For the text-containing cell, return its midpoint in [X, Y] coordinate format. 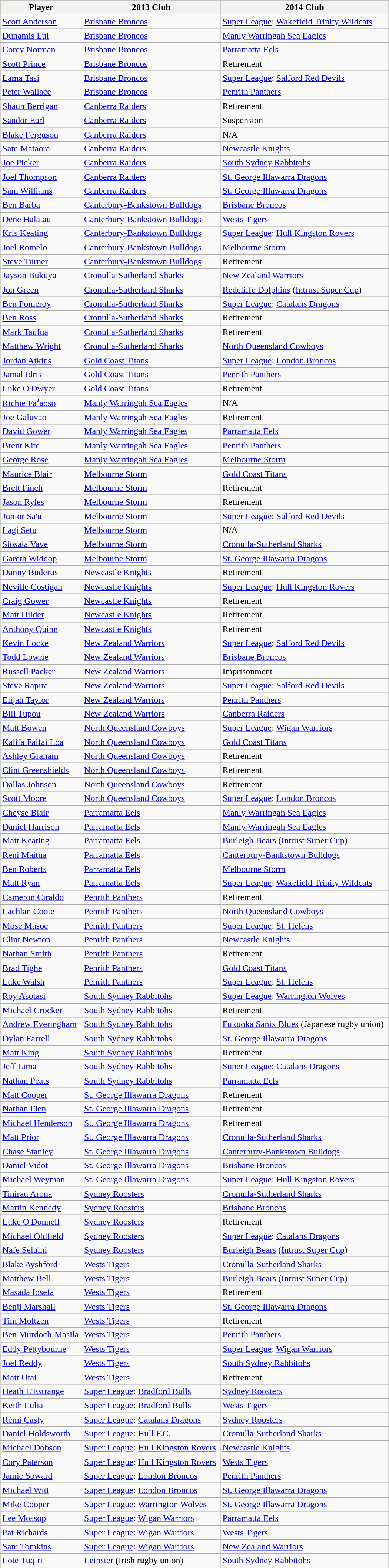
Sam Williams [41, 191]
Redcliffe Dolphins (Intrust Super Cup) [305, 290]
Russell Packer [41, 671]
Clint Greenshields [41, 770]
Jayson Bukuya [41, 276]
Joel Thompson [41, 177]
Matt Ryan [41, 883]
Maurice Blair [41, 474]
Steve Turner [41, 261]
Daniel Vidot [41, 1165]
Dene Halatau [41, 219]
Jamie Soward [41, 1476]
Jordan Atkins [41, 360]
Mose Masoe [41, 925]
Michael Oldfield [41, 1236]
Lee Mossop [41, 1518]
Kevin Locke [41, 643]
Luke O'Dwyer [41, 388]
Michael Witt [41, 1490]
Brett Finch [41, 488]
Eddy Pettybourne [41, 1349]
Brad Tighe [41, 968]
Matthew Wright [41, 346]
Mark Taufua [41, 332]
Nathan Smith [41, 953]
Pat Richards [41, 1532]
Corey Norman [41, 50]
Bill Tupou [41, 714]
Ben Roberts [41, 869]
2013 Club [151, 7]
Player [41, 7]
Matt Cooper [41, 1095]
Dallas Johnson [41, 784]
Rémi Casty [41, 1419]
Matt King [41, 1053]
Danny Buderus [41, 573]
Michael Weyman [41, 1179]
Ben Pomeroy [41, 304]
Sam Tomkins [41, 1546]
Joe Galuvao [41, 417]
Scott Moore [41, 798]
George Rose [41, 459]
Ben Murdoch-Masila [41, 1335]
Tinirau Arona [41, 1194]
Lagi Setu [41, 530]
Roy Asotasi [41, 996]
Matt Keating [41, 841]
Cory Paterson [41, 1462]
Suspension [305, 120]
Elijah Taylor [41, 699]
Andrew Everingham [41, 1024]
Scott Anderson [41, 22]
Nathan Peats [41, 1081]
2014 Club [305, 7]
Daniel Harrison [41, 827]
Heath L'Estrange [41, 1391]
Steve Rapira [41, 685]
Cameron Ciraldo [41, 897]
Daniel Holdsworth [41, 1434]
Craig Gower [41, 601]
Ben Ross [41, 318]
Michael Dobson [41, 1448]
Nathan Fien [41, 1109]
Jason Ryles [41, 502]
Joel Romelo [41, 247]
Peter Wallace [41, 92]
Scott Prince [41, 64]
Mike Cooper [41, 1504]
Matt Bowen [41, 728]
Matthew Bell [41, 1278]
Martin Kennedy [41, 1208]
Michael Henderson [41, 1123]
Clint Newton [41, 939]
Brent Kite [41, 445]
Matt Hilder [41, 615]
Jamal Idris [41, 374]
Lama Tasi [41, 78]
Junior Sa'u [41, 516]
Michael Crocker [41, 1010]
Anthony Quinn [41, 629]
Gareth Widdop [41, 559]
Kris Keating [41, 233]
Jon Green [41, 290]
Cheyse Blair [41, 813]
Dunamis Lui [41, 36]
Siosaia Vave [41, 544]
Super League: Hull F.C. [151, 1434]
Benji Marshall [41, 1307]
Masada Iosefa [41, 1292]
Blake Ferguson [41, 134]
Shaun Berrigan [41, 106]
Leinster (Irish rugby union) [151, 1561]
Neville Costigan [41, 587]
Joe Picker [41, 162]
Chase Stanley [41, 1151]
Joel Reddy [41, 1363]
Lote Tuqiri [41, 1561]
Ashley Graham [41, 756]
Nafe Seluini [41, 1250]
Ben Barba [41, 205]
Sam Mataora [41, 148]
Dylan Farrell [41, 1038]
Luke Walsh [41, 982]
Imprisonment [305, 671]
Matt Utai [41, 1377]
Keith Lulia [41, 1405]
Luke O'Donnell [41, 1222]
Tim Moltzen [41, 1321]
Jeff Lima [41, 1067]
David Gower [41, 431]
Fukuoka Sanix Blues (Japanese rugby union) [305, 1024]
Reni Maitua [41, 855]
Kalifa Faifai Loa [41, 742]
Todd Lowrie [41, 657]
Lachlan Coote [41, 911]
Blake Ayshford [41, 1264]
Sandor Earl [41, 120]
Matt Prior [41, 1137]
Richie Faʻaoso [41, 403]
